Pinpoint the cell where the given text exists, returning its [x, y] midpoint coordinate. 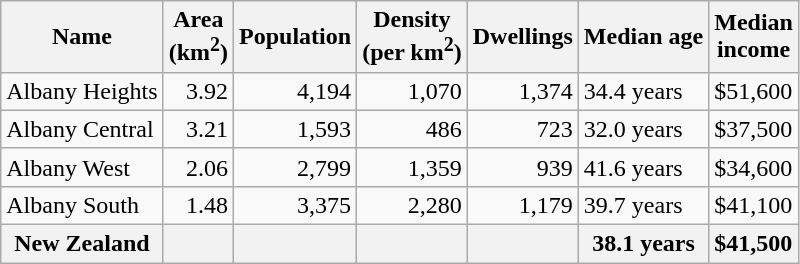
32.0 years [643, 129]
1.48 [198, 205]
Density(per km2) [412, 37]
2,280 [412, 205]
2,799 [296, 167]
34.4 years [643, 91]
39.7 years [643, 205]
939 [522, 167]
38.1 years [643, 244]
3,375 [296, 205]
1,359 [412, 167]
1,593 [296, 129]
Population [296, 37]
1,374 [522, 91]
Albany South [82, 205]
Area(km2) [198, 37]
Median age [643, 37]
$51,600 [754, 91]
3.92 [198, 91]
Albany Central [82, 129]
486 [412, 129]
1,179 [522, 205]
2.06 [198, 167]
$41,100 [754, 205]
Albany Heights [82, 91]
Dwellings [522, 37]
Medianincome [754, 37]
4,194 [296, 91]
New Zealand [82, 244]
$34,600 [754, 167]
$37,500 [754, 129]
Albany West [82, 167]
723 [522, 129]
3.21 [198, 129]
$41,500 [754, 244]
Name [82, 37]
41.6 years [643, 167]
1,070 [412, 91]
